From the cell containing the given text, extract its center point as [X, Y] coordinate. 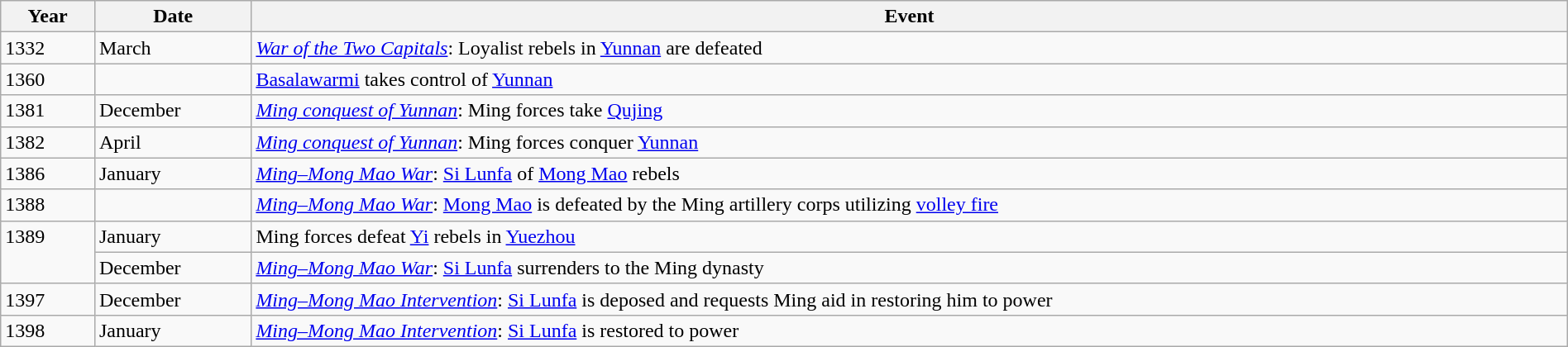
April [172, 142]
Ming–Mong Mao War: Si Lunfa surrenders to the Ming dynasty [910, 268]
1360 [48, 79]
1398 [48, 330]
1381 [48, 111]
1388 [48, 205]
Date [172, 17]
Event [910, 17]
Ming conquest of Yunnan: Ming forces take Qujing [910, 111]
1397 [48, 299]
1382 [48, 142]
1389 [48, 252]
Ming forces defeat Yi rebels in Yuezhou [910, 236]
1386 [48, 173]
March [172, 48]
Ming–Mong Mao Intervention: Si Lunfa is deposed and requests Ming aid in restoring him to power [910, 299]
Ming–Mong Mao Intervention: Si Lunfa is restored to power [910, 330]
Ming–Mong Mao War: Mong Mao is defeated by the Ming artillery corps utilizing volley fire [910, 205]
Ming conquest of Yunnan: Ming forces conquer Yunnan [910, 142]
1332 [48, 48]
Ming–Mong Mao War: Si Lunfa of Mong Mao rebels [910, 173]
Year [48, 17]
War of the Two Capitals: Loyalist rebels in Yunnan are defeated [910, 48]
Basalawarmi takes control of Yunnan [910, 79]
